From the cell containing the given text, extract its center point as [x, y] coordinate. 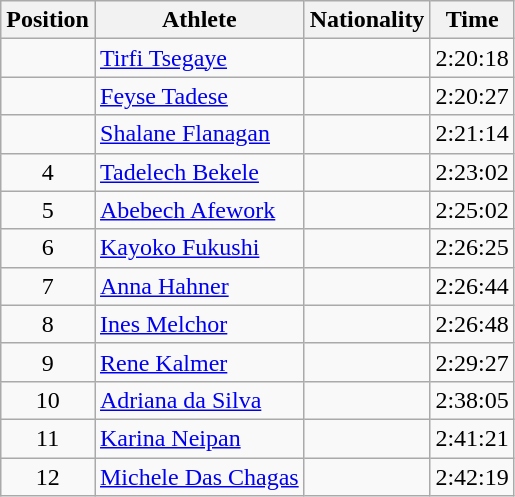
2:42:19 [472, 477]
2:26:48 [472, 324]
Feyse Tadese [199, 96]
2:21:14 [472, 134]
2:23:02 [472, 172]
7 [48, 286]
2:38:05 [472, 400]
Tadelech Bekele [199, 172]
2:26:44 [472, 286]
12 [48, 477]
2:29:27 [472, 362]
Karina Neipan [199, 438]
Tirfi Tsegaye [199, 58]
Shalane Flanagan [199, 134]
6 [48, 248]
4 [48, 172]
8 [48, 324]
Michele Das Chagas [199, 477]
Athlete [199, 20]
2:20:18 [472, 58]
Rene Kalmer [199, 362]
2:41:21 [472, 438]
2:20:27 [472, 96]
Adriana da Silva [199, 400]
11 [48, 438]
5 [48, 210]
Kayoko Fukushi [199, 248]
Anna Hahner [199, 286]
2:25:02 [472, 210]
Time [472, 20]
10 [48, 400]
2:26:25 [472, 248]
Abebech Afework [199, 210]
Ines Melchor [199, 324]
Position [48, 20]
9 [48, 362]
Nationality [367, 20]
